Identify which cell holds the provided text, then report its [X, Y] central coordinate. 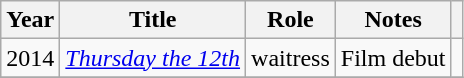
Role [291, 20]
Film debut [393, 58]
2014 [30, 58]
Thursday the 12th [153, 58]
waitress [291, 58]
Year [30, 20]
Notes [393, 20]
Title [153, 20]
